Determine the [x, y] coordinate at the center of the cell enclosing the given text.  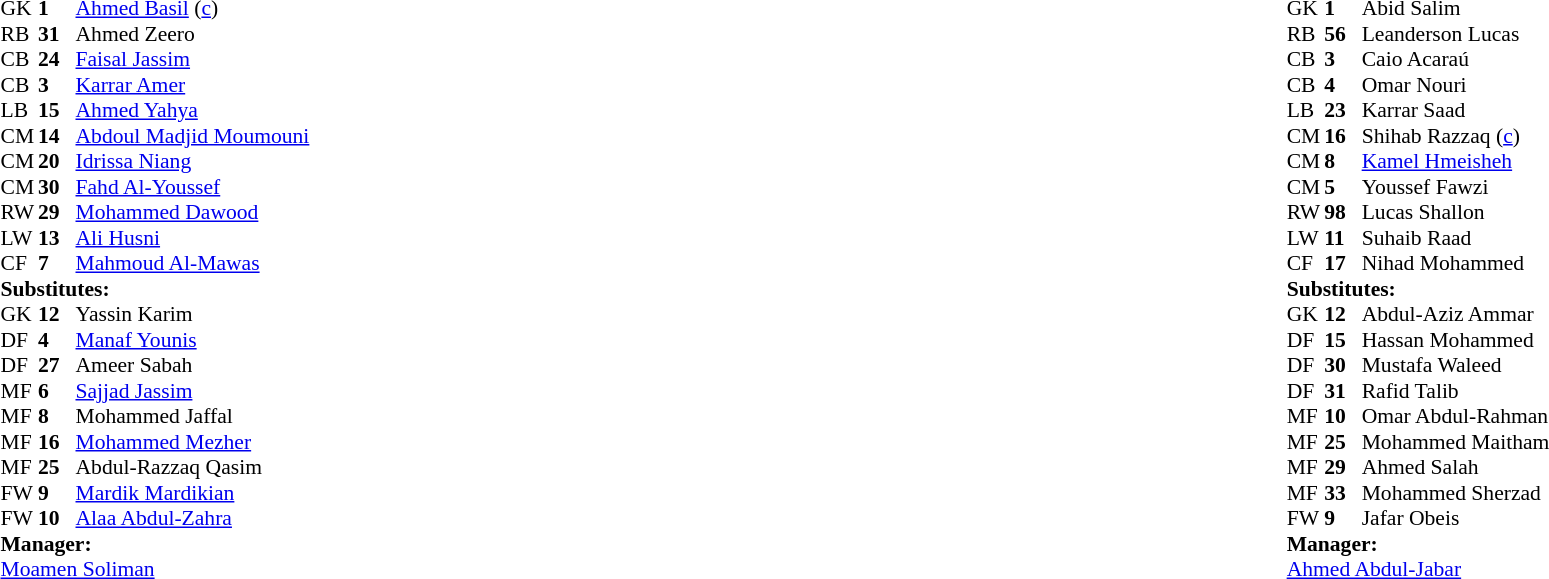
17 [1343, 263]
Faisal Jassim [193, 59]
Ahmed Zeero [193, 34]
Abdoul Madjid Moumouni [193, 136]
Karrar Amer [193, 85]
Mardik Mardikian [193, 493]
Abdul-Razzaq Qasim [193, 467]
11 [1343, 238]
Mahmoud Al-Mawas [193, 263]
24 [57, 59]
7 [57, 263]
Manager: [154, 544]
Fahd Al-Youssef [193, 187]
Idrissa Niang [193, 161]
Mohammed Dawood [193, 213]
13 [57, 238]
Mohammed Jaffal [193, 417]
Ahmed Yahya [193, 111]
33 [1343, 493]
Yassin Karim [193, 315]
Ali Husni [193, 238]
Substitutes: [154, 289]
23 [1343, 111]
98 [1343, 213]
20 [57, 161]
Alaa Abdul-Zahra [193, 519]
27 [57, 365]
Manaf Younis [193, 340]
Sajjad Jassim [193, 391]
Mohammed Mezher [193, 442]
5 [1343, 187]
Ameer Sabah [193, 365]
56 [1343, 34]
6 [57, 391]
14 [57, 136]
